Detect which cell encompasses the target text, then output its [x, y] center coordinate. 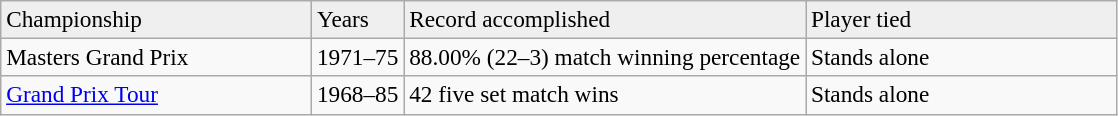
Grand Prix Tour [156, 95]
88.00% (22–3) match winning percentage [605, 57]
Record accomplished [605, 19]
Championship [156, 19]
Years [358, 19]
Masters Grand Prix [156, 57]
1968–85 [358, 95]
42 five set match wins [605, 95]
1971–75 [358, 57]
Player tied [962, 19]
